Determine the (X, Y) coordinate at the center of the cell enclosing the given text.  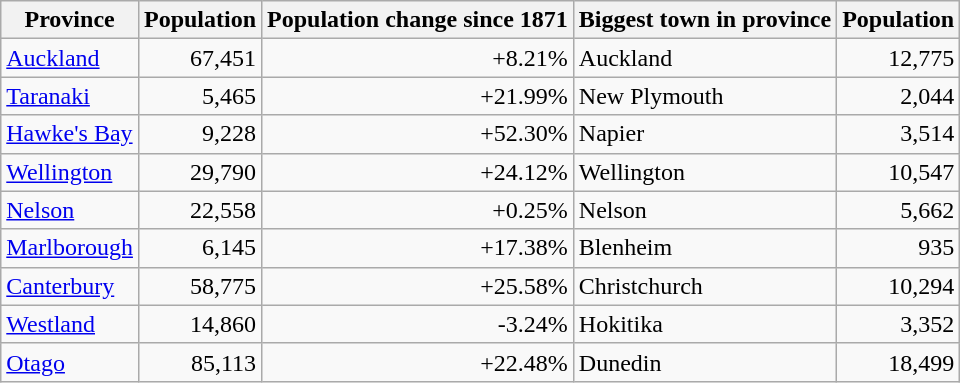
Hokitika (704, 324)
Otago (70, 362)
Marlborough (70, 248)
10,294 (898, 286)
10,547 (898, 172)
5,465 (200, 96)
-3.24% (418, 324)
3,514 (898, 134)
12,775 (898, 58)
Taranaki (70, 96)
18,499 (898, 362)
+0.25% (418, 210)
2,044 (898, 96)
+8.21% (418, 58)
+17.38% (418, 248)
14,860 (200, 324)
22,558 (200, 210)
+22.48% (418, 362)
+25.58% (418, 286)
29,790 (200, 172)
Canterbury (70, 286)
5,662 (898, 210)
Province (70, 20)
58,775 (200, 286)
Blenheim (704, 248)
3,352 (898, 324)
Christchurch (704, 286)
935 (898, 248)
Biggest town in province (704, 20)
9,228 (200, 134)
67,451 (200, 58)
Dunedin (704, 362)
+21.99% (418, 96)
+52.30% (418, 134)
Napier (704, 134)
6,145 (200, 248)
New Plymouth (704, 96)
Hawke's Bay (70, 134)
+24.12% (418, 172)
85,113 (200, 362)
Westland (70, 324)
Population change since 1871 (418, 20)
